Return [x, y] of the center of cell containing provided text 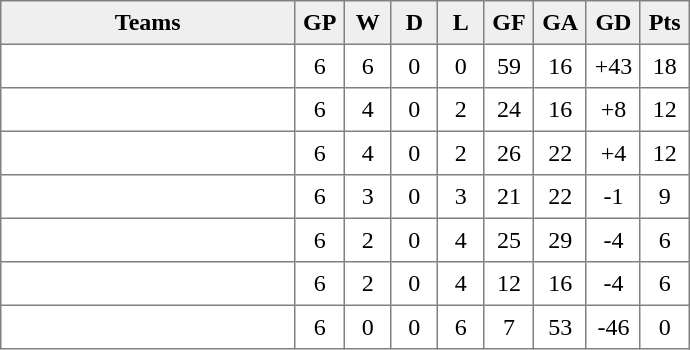
25 [509, 240]
-46 [613, 327]
7 [509, 327]
GA [560, 23]
GD [613, 23]
W [368, 23]
29 [560, 240]
Pts [664, 23]
-1 [613, 197]
26 [509, 153]
GP [320, 23]
Teams [148, 23]
D [414, 23]
53 [560, 327]
+4 [613, 153]
59 [509, 66]
21 [509, 197]
+43 [613, 66]
L [461, 23]
GF [509, 23]
9 [664, 197]
24 [509, 110]
18 [664, 66]
+8 [613, 110]
